Provide the (x, y) coordinate of the cell's center where the given text is located.  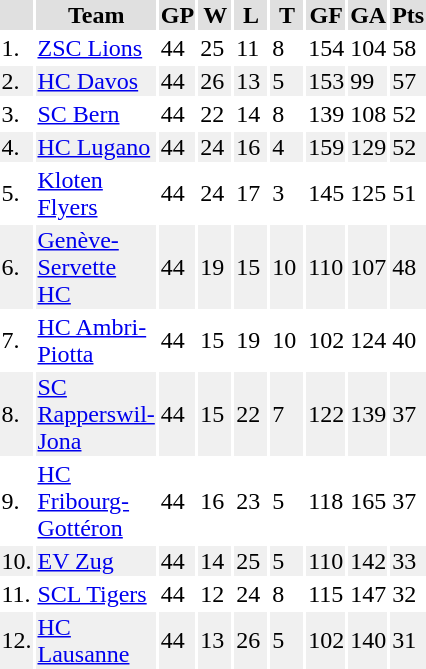
ZSC Lions (96, 48)
124 (368, 340)
153 (326, 81)
2. (16, 81)
17 (252, 194)
11. (16, 594)
118 (326, 501)
40 (408, 340)
5. (16, 194)
12 (216, 594)
159 (326, 147)
145 (326, 194)
T (288, 15)
Kloten Flyers (96, 194)
51 (408, 194)
3. (16, 114)
154 (326, 48)
HC Lugano (96, 147)
12. (16, 640)
SCL Tigers (96, 594)
99 (368, 81)
HC Lausanne (96, 640)
HC Ambri-Piotta (96, 340)
165 (368, 501)
EV Zug (96, 561)
HC Davos (96, 81)
1. (16, 48)
7 (288, 414)
58 (408, 48)
10. (16, 561)
108 (368, 114)
4 (288, 147)
32 (408, 594)
9. (16, 501)
129 (368, 147)
140 (368, 640)
11 (252, 48)
142 (368, 561)
31 (408, 640)
4. (16, 147)
GA (368, 15)
3 (288, 194)
104 (368, 48)
6. (16, 267)
Team (96, 15)
GF (326, 15)
33 (408, 561)
115 (326, 594)
SC Bern (96, 114)
125 (368, 194)
GP (177, 15)
7. (16, 340)
147 (368, 594)
48 (408, 267)
Pts (408, 15)
57 (408, 81)
L (252, 15)
23 (252, 501)
W (216, 15)
HC Fribourg-Gottéron (96, 501)
107 (368, 267)
8. (16, 414)
122 (326, 414)
Genève-Servette HC (96, 267)
SC Rapperswil-Jona (96, 414)
